Return the [X, Y] coordinate for the center point of the cell that contains the specified text.  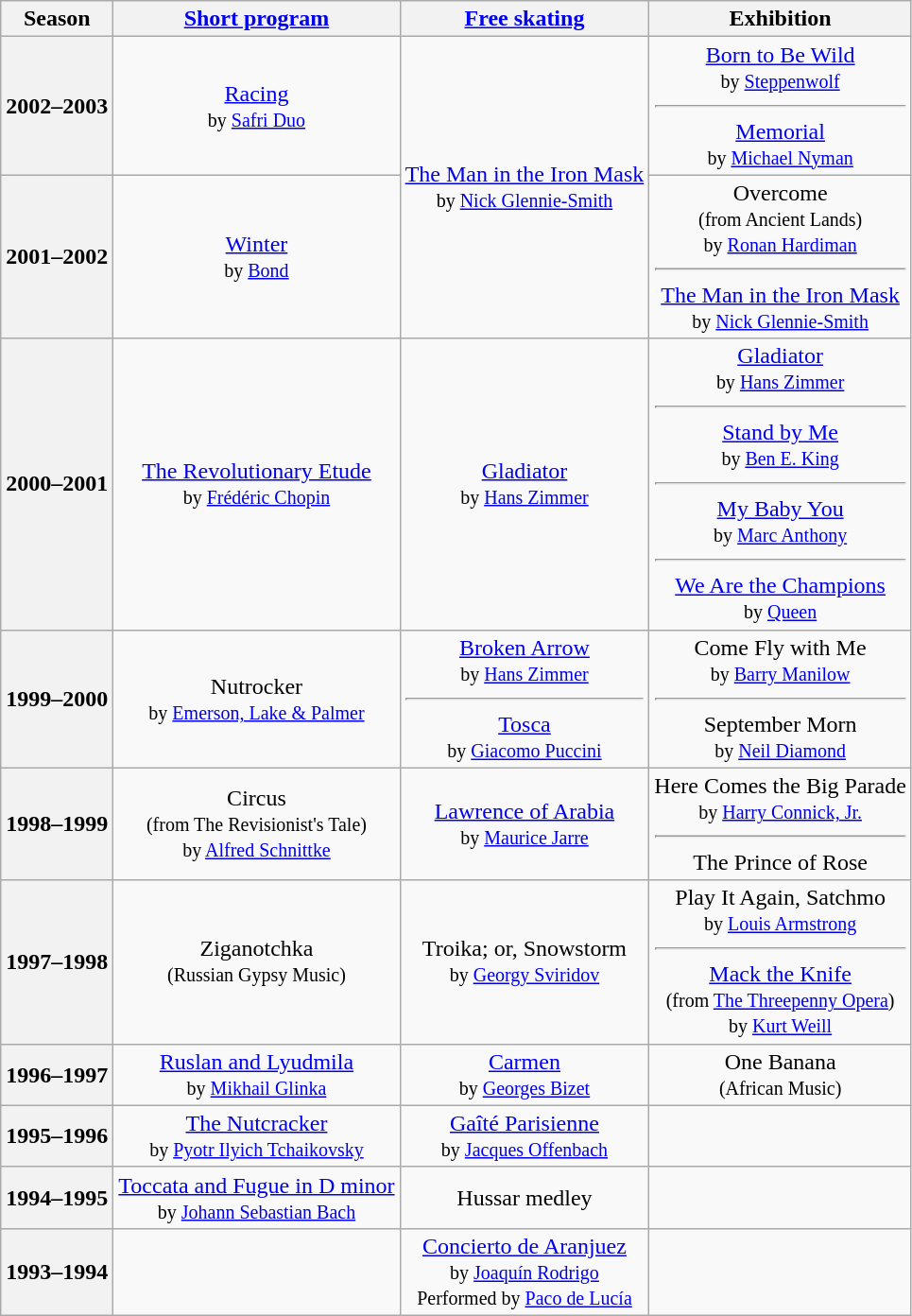
Exhibition [781, 19]
Ruslan and Lyudmila by Mikhail Glinka [257, 1074]
Nutrocker by Emerson, Lake & Palmer [257, 699]
1993–1994 [57, 1272]
Winter by Bond [257, 257]
Gladiator by Hans Zimmer [525, 484]
Come Fly with Me by Barry Manilow September Morn by Neil Diamond [781, 699]
Ziganotchka (Russian Gypsy Music) [257, 962]
The Nutcracker by Pyotr Ilyich Tchaikovsky [257, 1136]
1996–1997 [57, 1074]
Season [57, 19]
The Revolutionary Etude by Frédéric Chopin [257, 484]
1995–1996 [57, 1136]
1994–1995 [57, 1197]
Short program [257, 19]
Toccata and Fugue in D minor by Johann Sebastian Bach [257, 1197]
Free skating [525, 19]
Carmen by Georges Bizet [525, 1074]
Circus (from The Revisionist's Tale) by Alfred Schnittke [257, 824]
2001–2002 [57, 257]
Overcome (from Ancient Lands) by Ronan Hardiman The Man in the Iron Mask by Nick Glennie-Smith [781, 257]
Troika; or, Snowstorm by Georgy Sviridov [525, 962]
1998–1999 [57, 824]
Broken Arrow by Hans Zimmer Tosca by Giacomo Puccini [525, 699]
Hussar medley [525, 1197]
Here Comes the Big Parade by Harry Connick, Jr. The Prince of Rose [781, 824]
1999–2000 [57, 699]
Lawrence of Arabia by Maurice Jarre [525, 824]
Gaîté Parisienne by Jacques Offenbach [525, 1136]
2002–2003 [57, 106]
2000–2001 [57, 484]
Racing by Safri Duo [257, 106]
Play It Again, Satchmo by Louis Armstrong Mack the Knife (from The Threepenny Opera) by Kurt Weill [781, 962]
The Man in the Iron Mask by Nick Glennie-Smith [525, 187]
One Banana (African Music) [781, 1074]
Concierto de Aranjuez by Joaquín Rodrigo Performed by Paco de Lucía [525, 1272]
Born to Be Wild by Steppenwolf Memorial by Michael Nyman [781, 106]
Gladiator by Hans Zimmer Stand by Me by Ben E. King My Baby You by Marc Anthony We Are the Champions by Queen [781, 484]
1997–1998 [57, 962]
